From the cell containing the given text, extract its center point as (X, Y) coordinate. 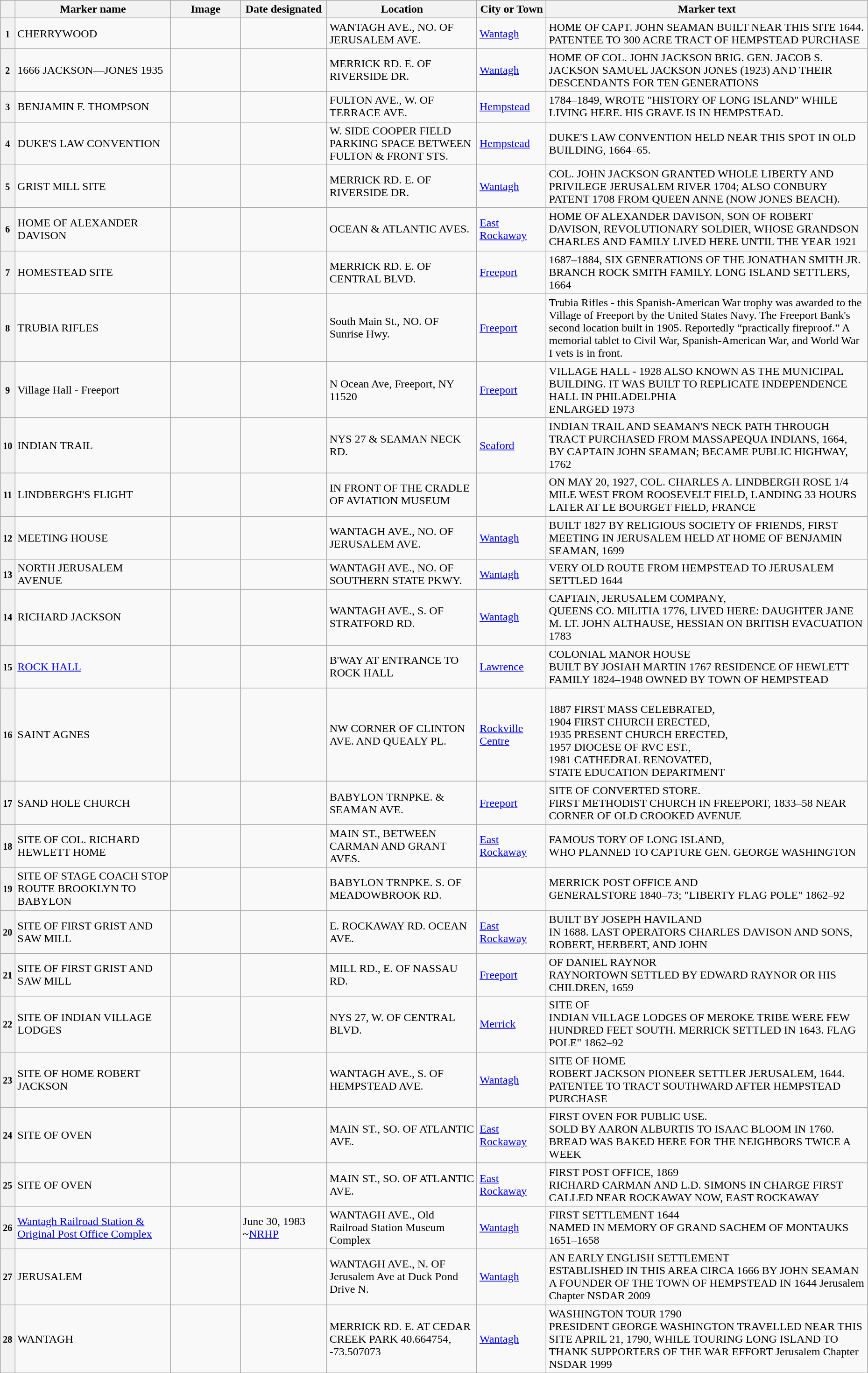
DUKE'S LAW CONVENTION (93, 143)
Seaford (512, 445)
10 (7, 445)
INDIAN TRAIL (93, 445)
SITE OF STAGE COACH STOP ROUTE BROOKLYN TO BABYLON (93, 889)
HOME OF ALEXANDER DAVISON, SON OF ROBERT DAVISON, REVOLUTIONARY SOLDIER, WHOSE GRANDSON CHARLES AND FAMILY LIVED HERE UNTIL THE YEAR 1921 (707, 229)
DUKE'S LAW CONVENTION HELD NEAR THIS SPOT IN OLD BUILDING, 1664–65. (707, 143)
NYS 27, W. OF CENTRAL BLVD. (402, 1024)
MILL RD., E. OF NASSAU RD. (402, 975)
SAINT AGNES (93, 735)
4 (7, 143)
BUILT BY JOSEPH HAVILANDIN 1688. LAST OPERATORS CHARLES DAVISON AND SONS, ROBERT, HERBERT, AND JOHN (707, 932)
MERRICK RD. E. OF CENTRAL BLVD. (402, 272)
5 (7, 186)
SITE OFINDIAN VILLAGE LODGES OF MEROKE TRIBE WERE FEW HUNDRED FEET SOUTH. MERRICK SETTLED IN 1643. FLAG POLE" 1862–92 (707, 1024)
22 (7, 1024)
11 (7, 494)
16 (7, 735)
17 (7, 803)
CAPTAIN, JERUSALEM COMPANY,QUEENS CO. MILITIA 1776, LIVED HERE: DAUGHTER JANE M. LT. JOHN ALTHAUSE, HESSIAN ON BRITISH EVACUATION 1783 (707, 617)
13 (7, 574)
B'WAY AT ENTRANCE TO ROCK HALL (402, 667)
Marker name (93, 9)
June 30, 1983 ~NRHP (283, 1227)
CHERRYWOOD (93, 34)
RICHARD JACKSON (93, 617)
SITE OF HOMEROBERT JACKSON PIONEER SETTLER JERUSALEM, 1644. PATENTEE TO TRACT SOUTHWARD AFTER HEMPSTEAD PURCHASE (707, 1079)
VILLAGE HALL - 1928 ALSO KNOWN AS THE MUNICIPAL BUILDING. IT WAS BUILT TO REPLICATE INDEPENDENCE HALL IN PHILADELPHIAENLARGED 1973 (707, 389)
HOMESTEAD SITE (93, 272)
GRIST MILL SITE (93, 186)
Location (402, 9)
OCEAN & ATLANTIC AVES. (402, 229)
HOME OF ALEXANDER DAVISON (93, 229)
SITE OF INDIAN VILLAGE LODGES (93, 1024)
3 (7, 106)
27 (7, 1276)
24 (7, 1135)
SAND HOLE CHURCH (93, 803)
IN FRONT OF THE CRADLE OF AVIATION MUSEUM (402, 494)
INDIAN TRAIL AND SEAMAN'S NECK PATH THROUGH TRACT PURCHASED FROM MASSAPEQUA INDIANS, 1664,BY CAPTAIN JOHN SEAMAN; BECAME PUBLIC HIGHWAY, 1762 (707, 445)
1666 JACKSON—JONES 1935 (93, 70)
21 (7, 975)
ON MAY 20, 1927, COL. CHARLES A. LINDBERGH ROSE 1/4 MILE WEST FROM ROOSEVELT FIELD, LANDING 33 HOURS LATER AT LE BOURGET FIELD, FRANCE (707, 494)
Marker text (707, 9)
NW CORNER OF CLINTON AVE. AND QUEALY PL. (402, 735)
VERY OLD ROUTE FROM HEMPSTEAD TO JERUSALEM SETTLED 1644 (707, 574)
WANTAGH AVE., N. OF Jerusalem Ave at Duck Pond Drive N. (402, 1276)
N Ocean Ave, Freeport, NY 11520 (402, 389)
1784–1849, WROTE "HISTORY OF LONG ISLAND" WHILE LIVING HERE. HIS GRAVE IS IN HEMPSTEAD. (707, 106)
MEETING HOUSE (93, 538)
20 (7, 932)
COL. JOHN JACKSON GRANTED WHOLE LIBERTY AND PRIVILEGE JERUSALEM RIVER 1704; ALSO CONBURY PATENT 1708 FROM QUEEN ANNE (NOW JONES BEACH). (707, 186)
BUILT 1827 BY RELIGIOUS SOCIETY OF FRIENDS, FIRST MEETING IN JERUSALEM HELD AT HOME OF BENJAMIN SEAMAN, 1699 (707, 538)
MERRICK POST OFFICE ANDGENERALSTORE 1840–73; "LIBERTY FLAG POLE" 1862–92 (707, 889)
MERRICK RD. E. AT CEDAR CREEK PARK 40.664754, -73.507073 (402, 1338)
E. ROCKAWAY RD. OCEAN AVE. (402, 932)
SITE OF CONVERTED STORE.FIRST METHODIST CHURCH IN FREEPORT, 1833–58 NEAR CORNER OF OLD CROOKED AVENUE (707, 803)
23 (7, 1079)
Lawrence (512, 667)
TRUBIA RIFLES (93, 328)
Date designated (283, 9)
HOME OF CAPT. JOHN SEAMAN BUILT NEAR THIS SITE 1644. PATENTEE TO 300 ACRE TRACT OF HEMPSTEAD PURCHASE (707, 34)
FIRST OVEN FOR PUBLIC USE.SOLD BY AARON ALBURTIS TO ISAAC BLOOM IN 1760. BREAD WAS BAKED HERE FOR THE NEIGHBORS TWICE A WEEK (707, 1135)
MAIN ST., BETWEEN CARMAN AND GRANT AVES. (402, 846)
WANTAGH (93, 1338)
Image (205, 9)
2 (7, 70)
14 (7, 617)
9 (7, 389)
AN EARLY ENGLISH SETTLEMENTESTABLISHED IN THIS AREA CIRCA 1666 BY JOHN SEAMAN A FOUNDER OF THE TOWN OF HEMPSTEAD IN 1644 Jerusalem Chapter NSDAR 2009 (707, 1276)
FIRST SETTLEMENT 1644NAMED IN MEMORY OF GRAND SACHEM OF MONTAUKS 1651–1658 (707, 1227)
City or Town (512, 9)
19 (7, 889)
FULTON AVE., W. OF TERRACE AVE. (402, 106)
COLONIAL MANOR HOUSEBUILT BY JOSIAH MARTIN 1767 RESIDENCE OF HEWLETT FAMILY 1824–1948 OWNED BY TOWN OF HEMPSTEAD (707, 667)
26 (7, 1227)
15 (7, 667)
18 (7, 846)
LINDBERGH'S FLIGHT (93, 494)
BENJAMIN F. THOMPSON (93, 106)
NYS 27 & SEAMAN NECK RD. (402, 445)
South Main St., NO. OF Sunrise Hwy. (402, 328)
W. SIDE COOPER FIELD PARKING SPACE BETWEEN FULTON & FRONT STS. (402, 143)
1 (7, 34)
8 (7, 328)
6 (7, 229)
1687–1884, SIX GENERATIONS OF THE JONATHAN SMITH JR. BRANCH ROCK SMITH FAMILY. LONG ISLAND SETTLERS, 1664 (707, 272)
SITE OF HOME ROBERT JACKSON (93, 1079)
25 (7, 1184)
WANTAGH AVE., Old Railroad Station Museum Complex (402, 1227)
BABYLON TRNPKE. S. OF MEADOWBROOK RD. (402, 889)
Merrick (512, 1024)
Rockville Centre (512, 735)
ROCK HALL (93, 667)
Village Hall - Freeport (93, 389)
BABYLON TRNPKE. & SEAMAN AVE. (402, 803)
HOME OF COL. JOHN JACKSON BRIG. GEN. JACOB S. JACKSON SAMUEL JACKSON JONES (1923) AND THEIR DESCENDANTS FOR TEN GENERATIONS (707, 70)
28 (7, 1338)
Wantagh Railroad Station & Original Post Office Complex (93, 1227)
FAMOUS TORY OF LONG ISLAND,WHO PLANNED TO CAPTURE GEN. GEORGE WASHINGTON (707, 846)
7 (7, 272)
SITE OF COL. RICHARD HEWLETT HOME (93, 846)
WANTAGH AVE., S. OF STRATFORD RD. (402, 617)
WANTAGH AVE., S. OF HEMPSTEAD AVE. (402, 1079)
JERUSALEM (93, 1276)
12 (7, 538)
WANTAGH AVE., NO. OF SOUTHERN STATE PKWY. (402, 574)
NORTH JERUSALEM AVENUE (93, 574)
OF DANIEL RAYNORRAYNORTOWN SETTLED BY EDWARD RAYNOR OR HIS CHILDREN, 1659 (707, 975)
FIRST POST OFFICE, 1869RICHARD CARMAN AND L.D. SIMONS IN CHARGE FIRST CALLED NEAR ROCKAWAY NOW, EAST ROCKAWAY (707, 1184)
